For the text-containing cell, return its midpoint in [X, Y] coordinate format. 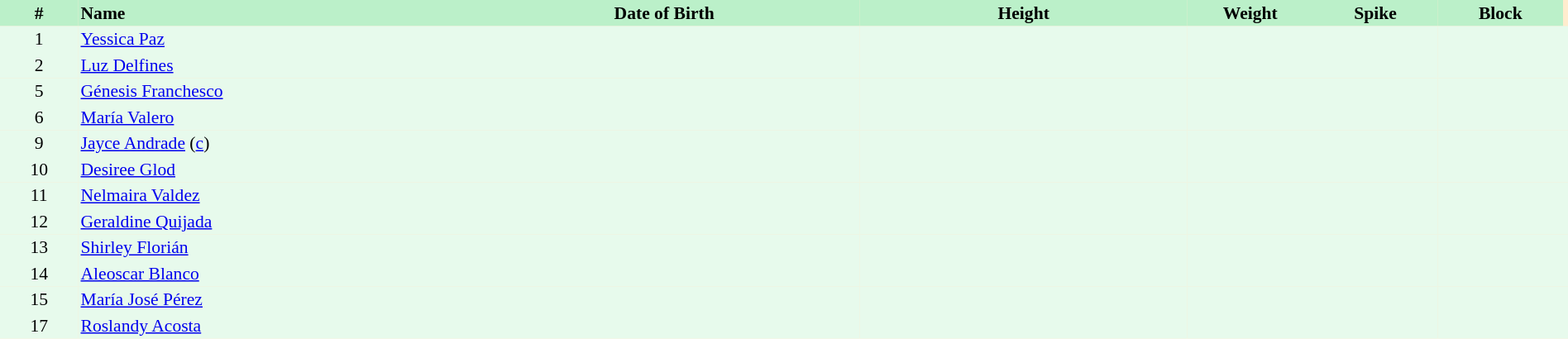
Weight [1250, 13]
Name [273, 13]
1 [39, 40]
13 [39, 248]
Jayce Andrade (c) [273, 144]
María José Pérez [273, 299]
# [39, 13]
17 [39, 326]
Block [1500, 13]
Geraldine Quijada [273, 222]
Nelmaira Valdez [273, 195]
6 [39, 117]
Date of Birth [664, 13]
Spike [1374, 13]
9 [39, 144]
11 [39, 195]
Aleoscar Blanco [273, 274]
Luz Delfines [273, 65]
Desiree Glod [273, 169]
2 [39, 65]
15 [39, 299]
Height [1024, 13]
Roslandy Acosta [273, 326]
10 [39, 169]
12 [39, 222]
Shirley Florián [273, 248]
Yessica Paz [273, 40]
Génesis Franchesco [273, 91]
María Valero [273, 117]
5 [39, 91]
14 [39, 274]
